Output the (x, y) coordinate of the center of the cell containing the given text.  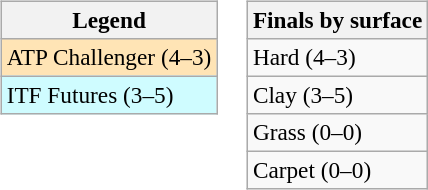
Legend (108, 20)
Grass (0–0) (337, 133)
Clay (3–5) (337, 95)
Hard (4–3) (337, 57)
Carpet (0–0) (337, 171)
Finals by surface (337, 20)
ATP Challenger (4–3) (108, 57)
ITF Futures (3–5) (108, 95)
